Extract the (x, y) coordinate from the center of the cell holding the provided text.  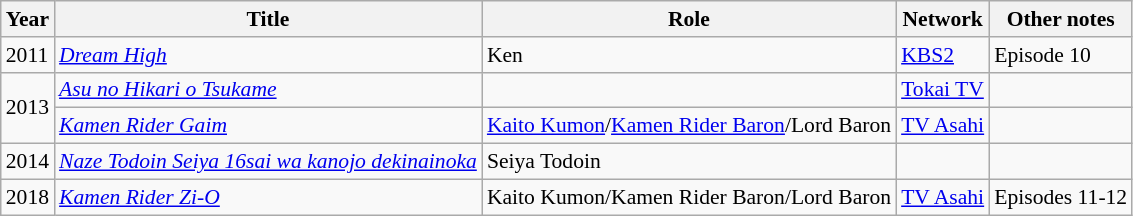
2018 (28, 197)
Episodes 11-12 (1060, 197)
Kamen Rider Gaim (268, 126)
Network (942, 19)
Role (689, 19)
Title (268, 19)
Asu no Hikari o Tsukame (268, 90)
Kamen Rider Zi-O (268, 197)
Ken (689, 55)
Episode 10 (1060, 55)
Seiya Todoin (689, 162)
2013 (28, 108)
Tokai TV (942, 90)
2011 (28, 55)
Dream High (268, 55)
Other notes (1060, 19)
Naze Todoin Seiya 16sai wa kanojo dekinainoka (268, 162)
Year (28, 19)
KBS2 (942, 55)
2014 (28, 162)
